From the cell containing the given text, extract its center point as [X, Y] coordinate. 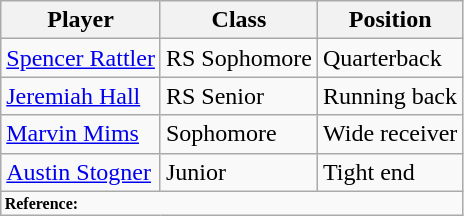
Reference: [232, 203]
Jeremiah Hall [81, 96]
Sophomore [238, 134]
Player [81, 20]
Wide receiver [390, 134]
Running back [390, 96]
Spencer Rattler [81, 58]
Position [390, 20]
Tight end [390, 172]
Junior [238, 172]
Austin Stogner [81, 172]
RS Sophomore [238, 58]
Marvin Mims [81, 134]
RS Senior [238, 96]
Class [238, 20]
Quarterback [390, 58]
